Detect which cell encompasses the target text, then output its (x, y) center coordinate. 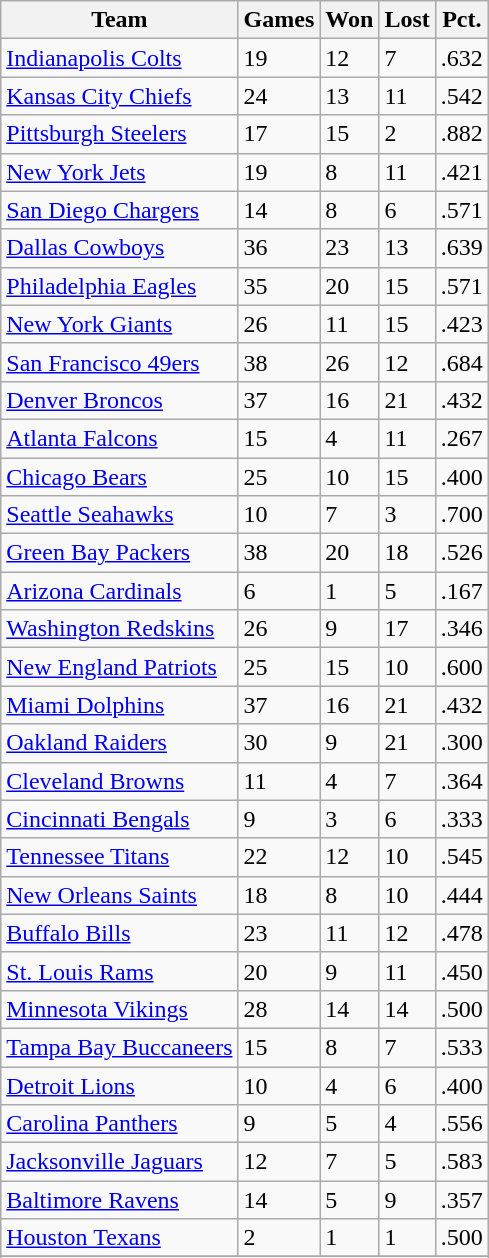
San Francisco 49ers (120, 362)
Miami Dolphins (120, 705)
New Orleans Saints (120, 895)
36 (279, 248)
Kansas City Chiefs (120, 96)
.556 (462, 1124)
.444 (462, 895)
Atlanta Falcons (120, 438)
Lost (407, 20)
.632 (462, 58)
Indianapolis Colts (120, 58)
Pittsburgh Steelers (120, 134)
New York Jets (120, 172)
Games (279, 20)
Carolina Panthers (120, 1124)
.267 (462, 438)
Green Bay Packers (120, 553)
.542 (462, 96)
Jacksonville Jaguars (120, 1162)
Houston Texans (120, 1238)
35 (279, 286)
.357 (462, 1200)
.346 (462, 629)
22 (279, 857)
.333 (462, 819)
.882 (462, 134)
St. Louis Rams (120, 971)
.545 (462, 857)
Dallas Cowboys (120, 248)
.421 (462, 172)
.167 (462, 591)
Detroit Lions (120, 1085)
San Diego Chargers (120, 210)
.684 (462, 362)
New England Patriots (120, 667)
Minnesota Vikings (120, 1009)
.526 (462, 553)
Arizona Cardinals (120, 591)
.600 (462, 667)
Oakland Raiders (120, 743)
Cleveland Browns (120, 781)
Seattle Seahawks (120, 515)
Tampa Bay Buccaneers (120, 1047)
28 (279, 1009)
.639 (462, 248)
.364 (462, 781)
.533 (462, 1047)
Philadelphia Eagles (120, 286)
Pct. (462, 20)
Cincinnati Bengals (120, 819)
.300 (462, 743)
Chicago Bears (120, 477)
New York Giants (120, 324)
24 (279, 96)
Buffalo Bills (120, 933)
.423 (462, 324)
Won (350, 20)
Denver Broncos (120, 400)
.450 (462, 971)
Baltimore Ravens (120, 1200)
.583 (462, 1162)
Team (120, 20)
.700 (462, 515)
Tennessee Titans (120, 857)
Washington Redskins (120, 629)
.478 (462, 933)
30 (279, 743)
